Search for the cell housing the specified text and yield its (X, Y) center coordinate. 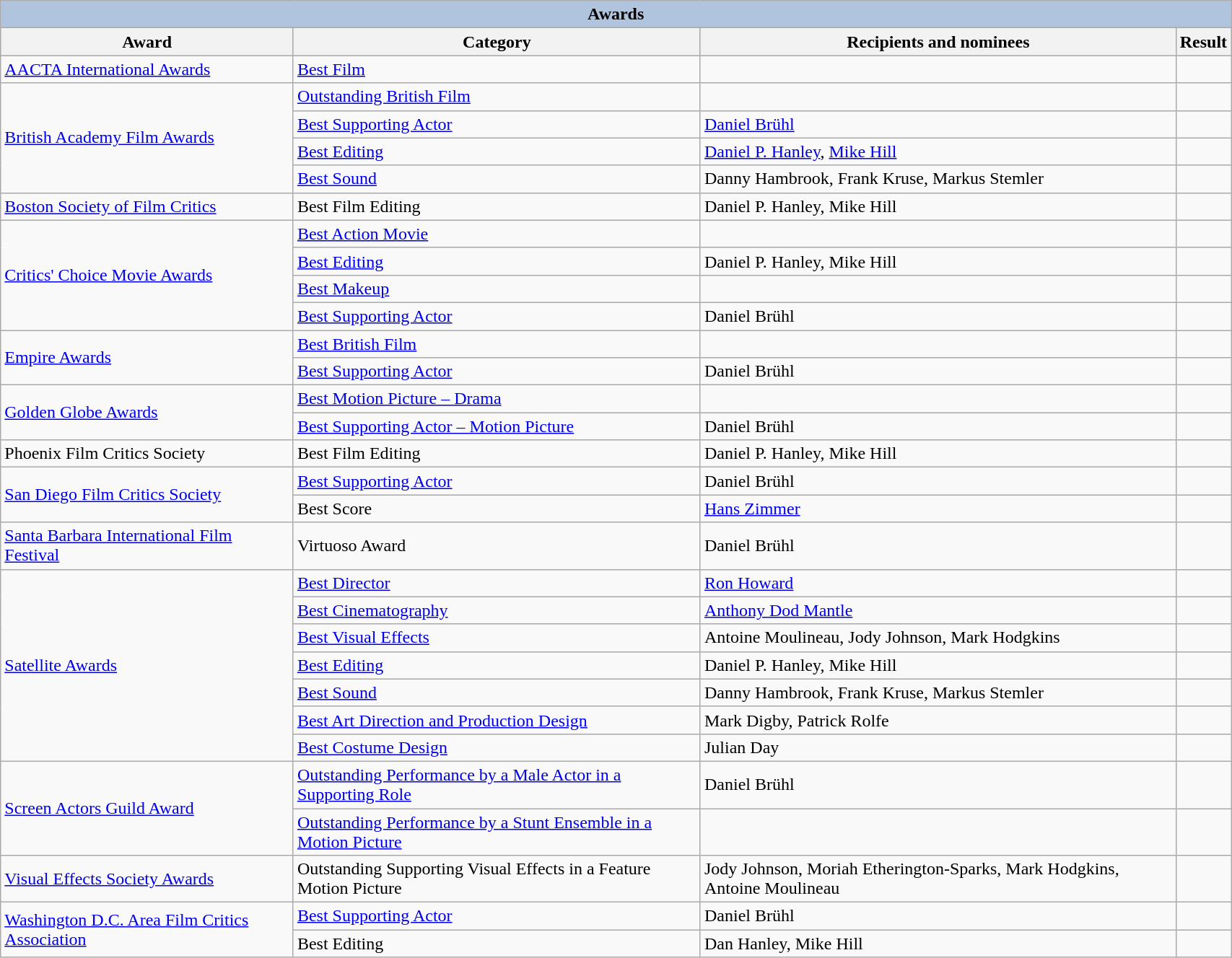
Recipients and nominees (938, 42)
Best Visual Effects (497, 638)
Outstanding Performance by a Male Actor in a Supporting Role (497, 785)
Virtuoso Award (497, 545)
Category (497, 42)
Golden Globe Awards (147, 413)
Award (147, 42)
Best Supporting Actor – Motion Picture (497, 426)
Hans Zimmer (938, 509)
Jody Johnson, Moriah Etherington-Sparks, Mark Hodgkins, Antoine Moulineau (938, 879)
Visual Effects Society Awards (147, 879)
Best Costume Design (497, 747)
Outstanding Performance by a Stunt Ensemble in a Motion Picture (497, 831)
Anthony Dod Mantle (938, 610)
Awards (616, 14)
Best Makeup (497, 289)
Phoenix Film Critics Society (147, 454)
Empire Awards (147, 358)
Screen Actors Guild Award (147, 808)
British Academy Film Awards (147, 138)
Outstanding Supporting Visual Effects in a Feature Motion Picture (497, 879)
Best Cinematography (497, 610)
San Diego Film Critics Society (147, 495)
Best Film (497, 69)
Best British Film (497, 344)
Antoine Moulineau, Jody Johnson, Mark Hodgkins (938, 638)
Ron Howard (938, 583)
Mark Digby, Patrick Rolfe (938, 720)
Dan Hanley, Mike Hill (938, 944)
Best Art Direction and Production Design (497, 720)
Result (1203, 42)
Best Action Movie (497, 234)
Outstanding British Film (497, 97)
Best Score (497, 509)
Satellite Awards (147, 665)
Boston Society of Film Critics (147, 206)
Washington D.C. Area Film Critics Association (147, 930)
Julian Day (938, 747)
Best Motion Picture – Drama (497, 399)
Best Director (497, 583)
Santa Barbara International Film Festival (147, 545)
Critics' Choice Movie Awards (147, 275)
AACTA International Awards (147, 69)
